From the cell containing the given text, extract its center point as (x, y) coordinate. 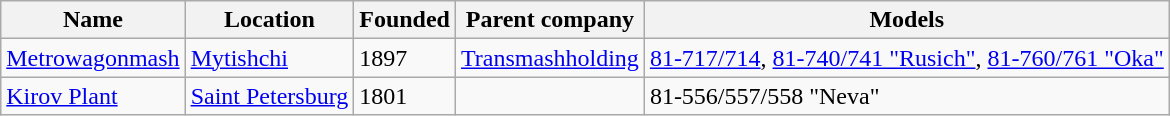
Models (906, 20)
Location (270, 20)
1801 (405, 96)
Name (93, 20)
Kirov Plant (93, 96)
Transmashholding (550, 58)
Parent company (550, 20)
Saint Petersburg (270, 96)
Metrowagonmash (93, 58)
81-717/714, 81-740/741 "Rusich", 81-760/761 "Oka" (906, 58)
1897 (405, 58)
81-556/557/558 "Neva" (906, 96)
Founded (405, 20)
Mytishchi (270, 58)
